From the cell containing the given text, extract its center point as [X, Y] coordinate. 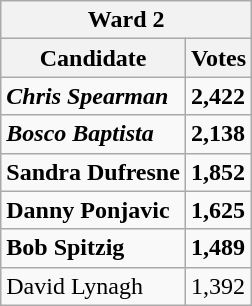
1,392 [218, 286]
Chris Spearman [94, 96]
1,489 [218, 248]
1,625 [218, 210]
1,852 [218, 172]
Candidate [94, 58]
Bosco Baptista [94, 134]
Danny Ponjavic [94, 210]
Ward 2 [126, 20]
2,138 [218, 134]
Bob Spitzig [94, 248]
David Lynagh [94, 286]
2,422 [218, 96]
Votes [218, 58]
Sandra Dufresne [94, 172]
